Output the [X, Y] coordinate of the center of the cell containing the given text.  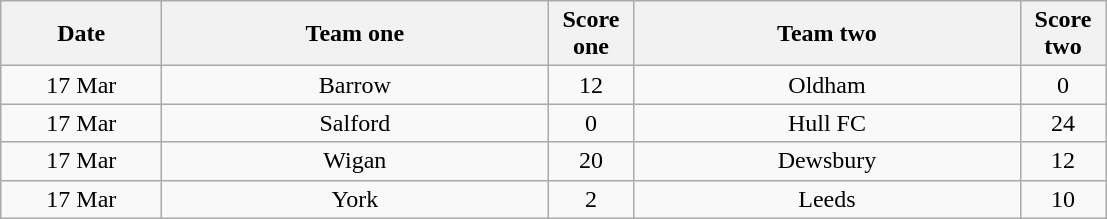
Date [82, 34]
Hull FC [827, 123]
24 [1063, 123]
Leeds [827, 199]
Team two [827, 34]
Salford [355, 123]
Score two [1063, 34]
Barrow [355, 85]
20 [591, 161]
Wigan [355, 161]
Oldham [827, 85]
Score one [591, 34]
York [355, 199]
Team one [355, 34]
10 [1063, 199]
Dewsbury [827, 161]
2 [591, 199]
